Determine the (x, y) coordinate at the center of the cell enclosing the given text.  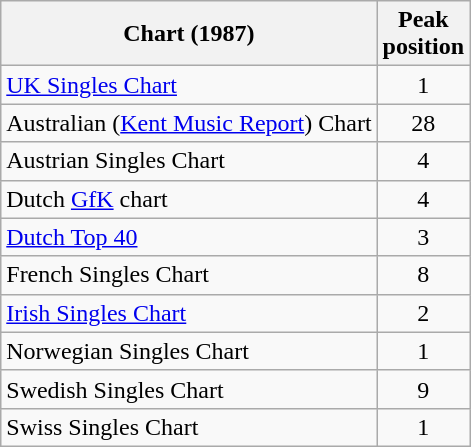
Peakposition (423, 34)
9 (423, 389)
Swiss Singles Chart (189, 427)
French Singles Chart (189, 275)
Chart (1987) (189, 34)
Australian (Kent Music Report) Chart (189, 123)
Irish Singles Chart (189, 313)
Dutch GfK chart (189, 199)
8 (423, 275)
UK Singles Chart (189, 85)
3 (423, 237)
Austrian Singles Chart (189, 161)
2 (423, 313)
Norwegian Singles Chart (189, 351)
Dutch Top 40 (189, 237)
28 (423, 123)
Swedish Singles Chart (189, 389)
